Pinpoint the cell where the given text exists, returning its [x, y] midpoint coordinate. 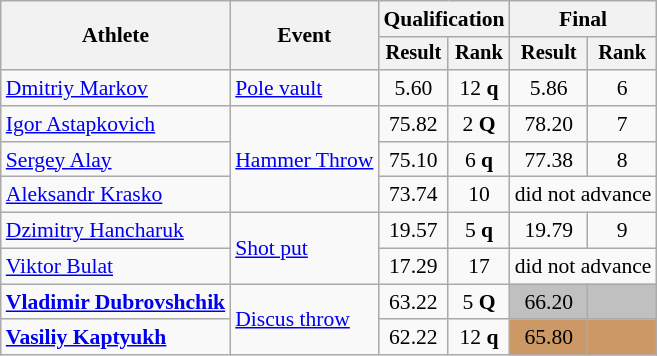
Athlete [116, 36]
Pole vault [304, 88]
Aleksandr Krasko [116, 195]
2 Q [478, 124]
8 [622, 160]
6 [622, 88]
65.80 [549, 338]
7 [622, 124]
19.57 [413, 231]
Igor Astapkovich [116, 124]
Event [304, 36]
17.29 [413, 267]
Sergey Alay [116, 160]
5 Q [478, 302]
75.10 [413, 160]
73.74 [413, 195]
17 [478, 267]
Hammer Throw [304, 160]
63.22 [413, 302]
6 q [478, 160]
5 q [478, 231]
10 [478, 195]
5.86 [549, 88]
62.22 [413, 338]
19.79 [549, 231]
Shot put [304, 248]
9 [622, 231]
66.20 [549, 302]
Vasiliy Kaptyukh [116, 338]
Discus throw [304, 320]
75.82 [413, 124]
78.20 [549, 124]
Dmitriy Markov [116, 88]
77.38 [549, 160]
5.60 [413, 88]
Vladimir Dubrovshchik [116, 302]
Dzimitry Hancharuk [116, 231]
Final [584, 19]
Viktor Bulat [116, 267]
Qualification [444, 19]
